Pinpoint the cell where the given text exists, returning its (X, Y) midpoint coordinate. 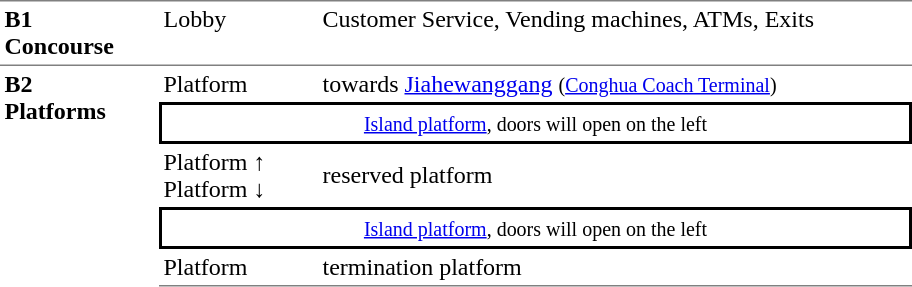
towards Jiahewanggang (Conghua Coach Terminal) (615, 84)
Customer Service, Vending machines, ATMs, Exits (615, 33)
termination platform (615, 268)
B1Concourse (80, 33)
reserved platform (615, 176)
B2Platforms (80, 176)
Platform ↑Platform ↓ (238, 176)
Lobby (238, 33)
